Return the [X, Y] coordinate for the center point of the cell that contains the specified text.  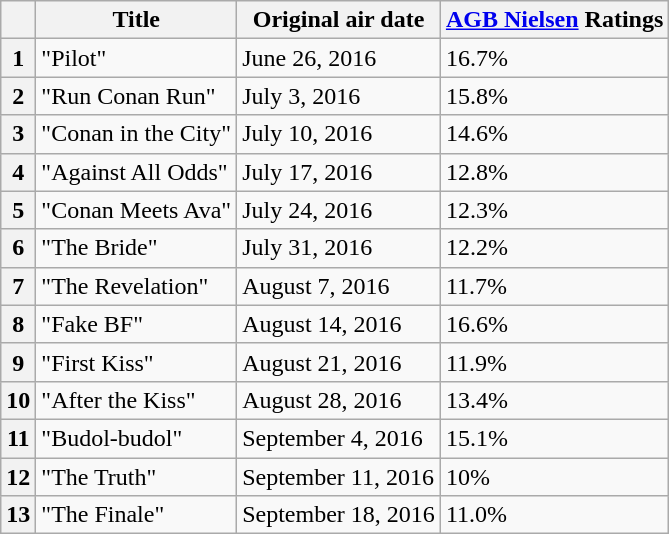
July 24, 2016 [339, 210]
3 [18, 134]
11.9% [554, 362]
July 3, 2016 [339, 96]
9 [18, 362]
August 14, 2016 [339, 324]
July 10, 2016 [339, 134]
11 [18, 438]
"First Kiss" [136, 362]
"Budol-budol" [136, 438]
11.0% [554, 515]
12.2% [554, 248]
"Run Conan Run" [136, 96]
"Conan in the City" [136, 134]
August 28, 2016 [339, 400]
2 [18, 96]
"The Revelation" [136, 286]
"Conan Meets Ava" [136, 210]
8 [18, 324]
4 [18, 172]
6 [18, 248]
September 18, 2016 [339, 515]
16.7% [554, 58]
10 [18, 400]
"Against All Odds" [136, 172]
"Pilot" [136, 58]
"After the Kiss" [136, 400]
1 [18, 58]
12.3% [554, 210]
Original air date [339, 20]
13.4% [554, 400]
11.7% [554, 286]
August 7, 2016 [339, 286]
13 [18, 515]
12 [18, 477]
July 17, 2016 [339, 172]
15.1% [554, 438]
14.6% [554, 134]
16.6% [554, 324]
Title [136, 20]
September 4, 2016 [339, 438]
12.8% [554, 172]
"The Bride" [136, 248]
"The Finale" [136, 515]
August 21, 2016 [339, 362]
7 [18, 286]
July 31, 2016 [339, 248]
AGB Nielsen Ratings [554, 20]
"The Truth" [136, 477]
15.8% [554, 96]
"Fake BF" [136, 324]
10% [554, 477]
June 26, 2016 [339, 58]
5 [18, 210]
September 11, 2016 [339, 477]
